Determine the [x, y] coordinate at the center of the cell enclosing the given text.  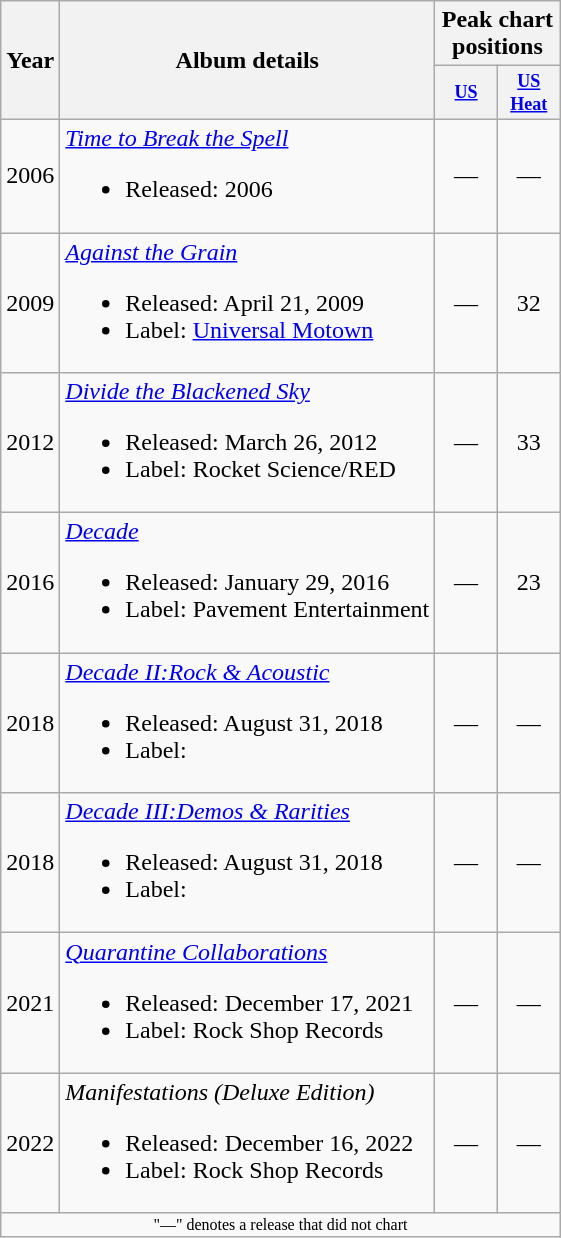
Time to Break the SpellReleased: 2006 [248, 176]
Decade II:Rock & AcousticReleased: August 31, 2018Label: [248, 723]
Album details [248, 60]
2021 [30, 1003]
2016 [30, 583]
23 [528, 583]
33 [528, 443]
Quarantine CollaborationsReleased: December 17, 2021Label: Rock Shop Records [248, 1003]
Decade III:Demos & RaritiesReleased: August 31, 2018Label: [248, 863]
Against the GrainReleased: April 21, 2009Label: Universal Motown [248, 303]
USHeat [528, 93]
2009 [30, 303]
2022 [30, 1143]
"—" denotes a release that did not chart [280, 1225]
DecadeReleased: January 29, 2016Label: Pavement Entertainment [248, 583]
2012 [30, 443]
2006 [30, 176]
Manifestations (Deluxe Edition)Released: December 16, 2022Label: Rock Shop Records [248, 1143]
US [466, 93]
Divide the Blackened SkyReleased: March 26, 2012Label: Rocket Science/RED [248, 443]
Year [30, 60]
Peak chart positions [498, 34]
32 [528, 303]
